Pinpoint the cell where the given text exists, returning its (x, y) midpoint coordinate. 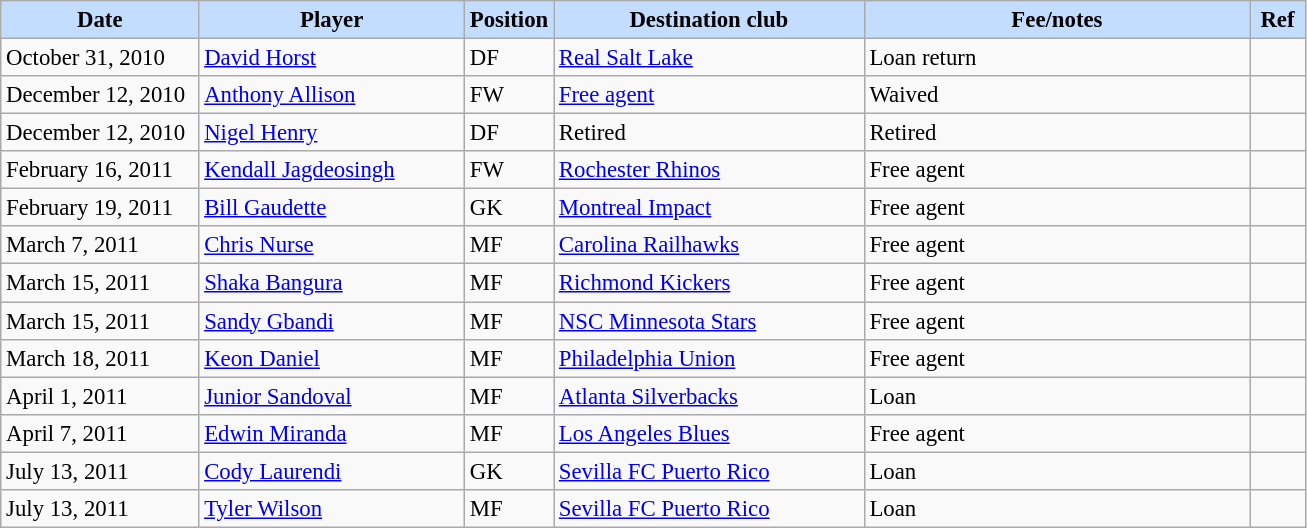
February 16, 2011 (100, 170)
Destination club (710, 20)
NSC Minnesota Stars (710, 321)
Date (100, 20)
February 19, 2011 (100, 208)
Atlanta Silverbacks (710, 396)
Fee/notes (1057, 20)
October 31, 2010 (100, 58)
Shaka Bangura (332, 283)
Montreal Impact (710, 208)
April 7, 2011 (100, 433)
Philadelphia Union (710, 358)
Real Salt Lake (710, 58)
Anthony Allison (332, 95)
Position (508, 20)
March 18, 2011 (100, 358)
Bill Gaudette (332, 208)
Sandy Gbandi (332, 321)
Rochester Rhinos (710, 170)
Keon Daniel (332, 358)
Player (332, 20)
Kendall Jagdeosingh (332, 170)
Waived (1057, 95)
Richmond Kickers (710, 283)
March 7, 2011 (100, 245)
Loan return (1057, 58)
Carolina Railhawks (710, 245)
Ref (1278, 20)
Nigel Henry (332, 133)
Cody Laurendi (332, 471)
Junior Sandoval (332, 396)
April 1, 2011 (100, 396)
David Horst (332, 58)
Edwin Miranda (332, 433)
Tyler Wilson (332, 509)
Chris Nurse (332, 245)
Los Angeles Blues (710, 433)
